Locate the cell with the specified text and output its [x, y] center coordinate. 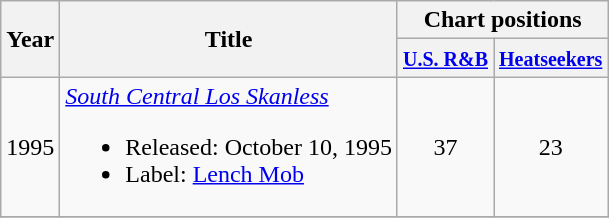
Year [30, 39]
South Central Los SkanlessReleased: October 10, 1995Label: Lench Mob [229, 147]
Title [229, 39]
U.S. R&B [445, 58]
1995 [30, 147]
Chart positions [502, 20]
Heatseekers [551, 58]
37 [445, 147]
23 [551, 147]
